Determine the (X, Y) coordinate at the center of the cell enclosing the given text.  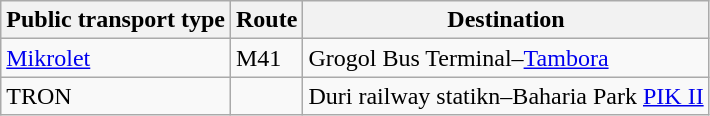
Mikrolet (116, 58)
TRON (116, 96)
M41 (266, 58)
Grogol Bus Terminal–Tambora (506, 58)
Duri railway statikn–Baharia Park PIK II (506, 96)
Route (266, 20)
Destination (506, 20)
Public transport type (116, 20)
